From the cell containing the given text, extract its center point as (X, Y) coordinate. 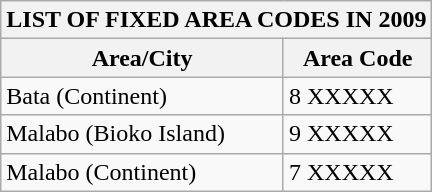
Malabo (Bioko Island) (142, 134)
Area/City (142, 58)
Bata (Continent) (142, 96)
LIST OF FIXED AREA CODES IN 2009 (216, 20)
9 XXXXX (357, 134)
8 XXXXX (357, 96)
Malabo (Continent) (142, 172)
7 XXXXX (357, 172)
Area Code (357, 58)
